Search for the cell housing the specified text and yield its [x, y] center coordinate. 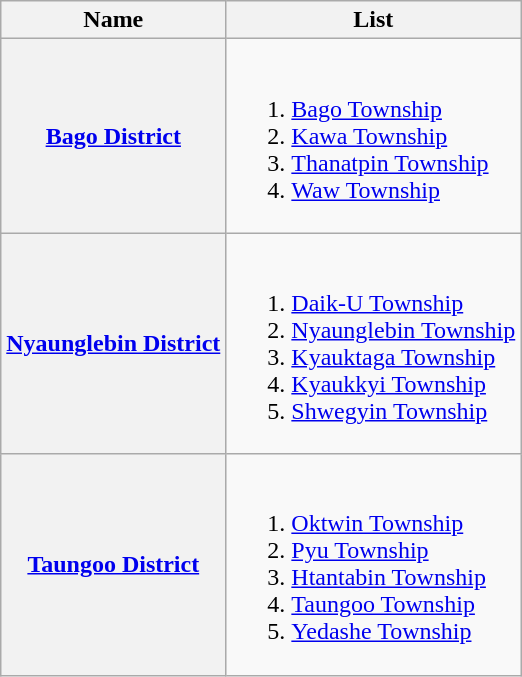
Bago District [114, 136]
Name [114, 20]
Taungoo District [114, 564]
Daik-U TownshipNyaunglebin TownshipKyauktaga TownshipKyaukkyi TownshipShwegyin Township [374, 344]
List [374, 20]
Nyaunglebin District [114, 344]
Bago TownshipKawa TownshipThanatpin TownshipWaw Township [374, 136]
Oktwin TownshipPyu TownshipHtantabin TownshipTaungoo TownshipYedashe Township [374, 564]
